Locate the cell with the specified text and output its (x, y) center coordinate. 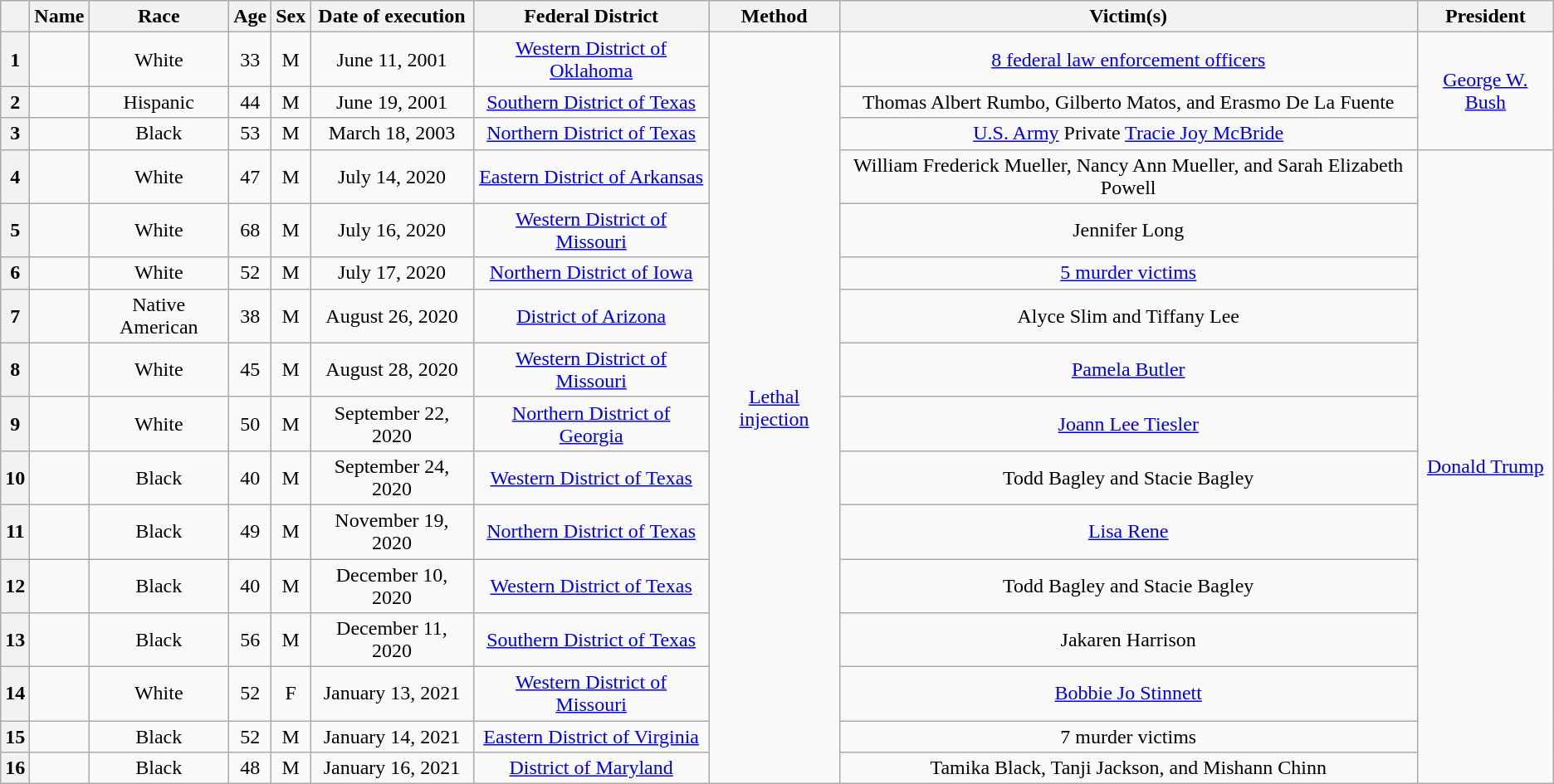
December 10, 2020 (392, 586)
4 (15, 176)
September 22, 2020 (392, 423)
Native American (159, 315)
Federal District (591, 17)
December 11, 2020 (392, 640)
January 14, 2021 (392, 737)
George W. Bush (1485, 91)
Name (60, 17)
47 (251, 176)
August 26, 2020 (392, 315)
June 19, 2001 (392, 102)
January 13, 2021 (392, 694)
August 28, 2020 (392, 370)
15 (15, 737)
January 16, 2021 (392, 768)
49 (251, 531)
Bobbie Jo Stinnett (1128, 694)
9 (15, 423)
Hispanic (159, 102)
50 (251, 423)
U.S. Army Private Tracie Joy McBride (1128, 134)
3 (15, 134)
Western District of Oklahoma (591, 60)
Date of execution (392, 17)
5 murder victims (1128, 273)
45 (251, 370)
Jakaren Harrison (1128, 640)
Tamika Black, Tanji Jackson, and Mishann Chinn (1128, 768)
8 federal law enforcement officers (1128, 60)
Race (159, 17)
8 (15, 370)
38 (251, 315)
7 (15, 315)
48 (251, 768)
July 17, 2020 (392, 273)
12 (15, 586)
14 (15, 694)
16 (15, 768)
District of Maryland (591, 768)
1 (15, 60)
Method (774, 17)
Sex (291, 17)
44 (251, 102)
11 (15, 531)
November 19, 2020 (392, 531)
Jennifer Long (1128, 231)
Lisa Rene (1128, 531)
Thomas Albert Rumbo, Gilberto Matos, and Erasmo De La Fuente (1128, 102)
Victim(s) (1128, 17)
June 11, 2001 (392, 60)
Pamela Butler (1128, 370)
53 (251, 134)
Age (251, 17)
Eastern District of Arkansas (591, 176)
10 (15, 478)
William Frederick Mueller, Nancy Ann Mueller, and Sarah Elizabeth Powell (1128, 176)
56 (251, 640)
Northern District of Iowa (591, 273)
July 14, 2020 (392, 176)
13 (15, 640)
6 (15, 273)
33 (251, 60)
Northern District of Georgia (591, 423)
September 24, 2020 (392, 478)
Alyce Slim and Tiffany Lee (1128, 315)
7 murder victims (1128, 737)
Donald Trump (1485, 466)
July 16, 2020 (392, 231)
68 (251, 231)
Joann Lee Tiesler (1128, 423)
5 (15, 231)
March 18, 2003 (392, 134)
F (291, 694)
2 (15, 102)
District of Arizona (591, 315)
Eastern District of Virginia (591, 737)
President (1485, 17)
Lethal injection (774, 408)
